Search for the cell housing the specified text and yield its [X, Y] center coordinate. 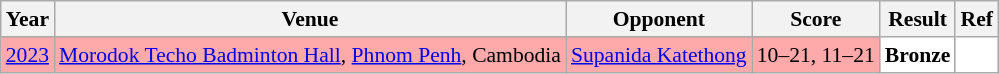
Opponent [659, 19]
Score [816, 19]
Ref [976, 19]
Year [28, 19]
Bronze [918, 55]
Supanida Katethong [659, 55]
10–21, 11–21 [816, 55]
2023 [28, 55]
Result [918, 19]
Venue [310, 19]
Morodok Techo Badminton Hall, Phnom Penh, Cambodia [310, 55]
